Capture the cell that displays the provided text and extract its (X, Y) central coordinate. 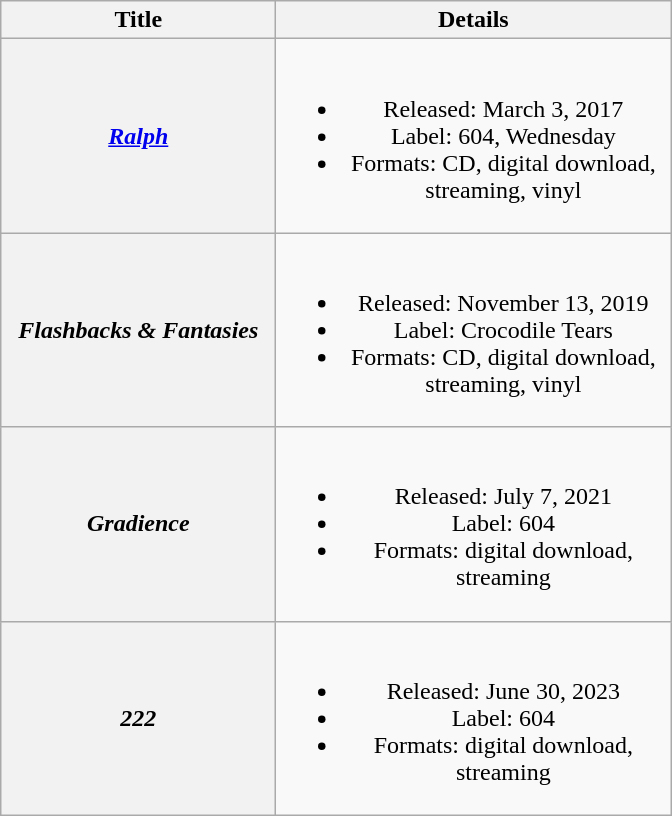
Details (474, 20)
Flashbacks & Fantasies (138, 330)
Released: June 30, 2023Label: 604Formats: digital download, streaming (474, 718)
222 (138, 718)
Released: November 13, 2019Label: Crocodile TearsFormats: CD, digital download, streaming, vinyl (474, 330)
Ralph (138, 136)
Gradience (138, 524)
Released: March 3, 2017Label: 604, WednesdayFormats: CD, digital download, streaming, vinyl (474, 136)
Title (138, 20)
Released: July 7, 2021Label: 604Formats: digital download, streaming (474, 524)
